Detect which cell encompasses the target text, then output its (X, Y) center coordinate. 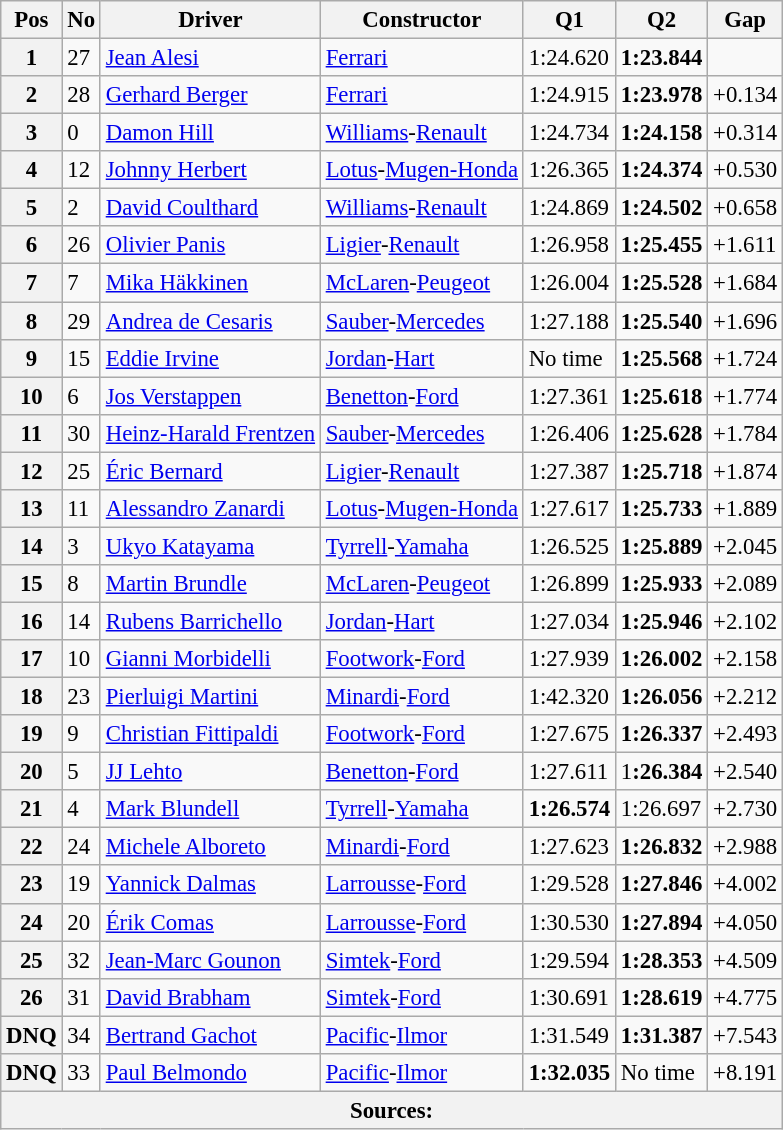
1:26.697 (662, 809)
+7.543 (746, 1035)
Érik Comas (210, 922)
1:25.933 (662, 584)
+2.212 (746, 697)
Johnny Herbert (210, 170)
1:25.540 (662, 321)
+1.684 (746, 283)
1:24.869 (569, 208)
+0.314 (746, 133)
1:27.939 (569, 659)
1 (32, 58)
1:26.337 (662, 734)
34 (81, 1035)
1:29.528 (569, 885)
+2.102 (746, 621)
1:25.628 (662, 433)
JJ Lehto (210, 772)
+0.658 (746, 208)
1:24.734 (569, 133)
Sources: (392, 1110)
Pierluigi Martini (210, 697)
Jean Alesi (210, 58)
1:31.549 (569, 1035)
27 (81, 58)
1:26.899 (569, 584)
22 (32, 847)
Q2 (662, 20)
+1.874 (746, 471)
18 (32, 697)
1:26.406 (569, 433)
Michele Alboreto (210, 847)
1:27.675 (569, 734)
+2.730 (746, 809)
Bertrand Gachot (210, 1035)
21 (32, 809)
1:31.387 (662, 1035)
1:27.361 (569, 396)
Martin Brundle (210, 584)
Gap (746, 20)
Christian Fittipaldi (210, 734)
+1.774 (746, 396)
+0.530 (746, 170)
28 (81, 95)
Heinz-Harald Frentzen (210, 433)
+4.509 (746, 960)
1:26.832 (662, 847)
1:27.188 (569, 321)
1:27.034 (569, 621)
1:24.915 (569, 95)
1:26.958 (569, 245)
Paul Belmondo (210, 1073)
+1.696 (746, 321)
Constructor (422, 20)
1:30.691 (569, 997)
1:25.889 (662, 546)
+4.775 (746, 997)
+4.002 (746, 885)
+1.889 (746, 509)
1:27.846 (662, 885)
Gerhard Berger (210, 95)
1:25.718 (662, 471)
+2.493 (746, 734)
1:27.611 (569, 772)
1:42.320 (569, 697)
32 (81, 960)
1:26.365 (569, 170)
1:25.528 (662, 283)
29 (81, 321)
1:30.530 (569, 922)
1:32.035 (569, 1073)
+2.988 (746, 847)
1:27.617 (569, 509)
1:26.002 (662, 659)
1:24.158 (662, 133)
Rubens Barrichello (210, 621)
+1.611 (746, 245)
Jos Verstappen (210, 396)
Mika Häkkinen (210, 283)
Driver (210, 20)
17 (32, 659)
David Brabham (210, 997)
1:25.568 (662, 358)
Yannick Dalmas (210, 885)
1:27.894 (662, 922)
1:26.574 (569, 809)
Alessandro Zanardi (210, 509)
+2.045 (746, 546)
+0.134 (746, 95)
+8.191 (746, 1073)
1:25.733 (662, 509)
+1.724 (746, 358)
Ukyo Katayama (210, 546)
30 (81, 433)
1:29.594 (569, 960)
Olivier Panis (210, 245)
13 (32, 509)
Andrea de Cesaris (210, 321)
Gianni Morbidelli (210, 659)
Pos (32, 20)
Q1 (569, 20)
1:24.620 (569, 58)
Jean-Marc Gounon (210, 960)
+2.089 (746, 584)
Éric Bernard (210, 471)
1:26.056 (662, 697)
16 (32, 621)
1:25.618 (662, 396)
1:26.384 (662, 772)
+1.784 (746, 433)
David Coulthard (210, 208)
+4.050 (746, 922)
31 (81, 997)
1:26.525 (569, 546)
33 (81, 1073)
+2.540 (746, 772)
0 (81, 133)
1:23.978 (662, 95)
Eddie Irvine (210, 358)
1:24.374 (662, 170)
1:25.455 (662, 245)
Mark Blundell (210, 809)
1:28.619 (662, 997)
1:26.004 (569, 283)
1:27.387 (569, 471)
+2.158 (746, 659)
1:23.844 (662, 58)
1:24.502 (662, 208)
Damon Hill (210, 133)
1:27.623 (569, 847)
No (81, 20)
1:28.353 (662, 960)
1:25.946 (662, 621)
